Pinpoint the cell where the given text exists, returning its (x, y) midpoint coordinate. 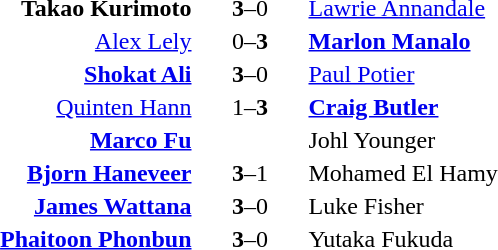
0–3 (250, 41)
1–3 (250, 107)
3–1 (250, 173)
